For the text-containing cell, return its midpoint in (x, y) coordinate format. 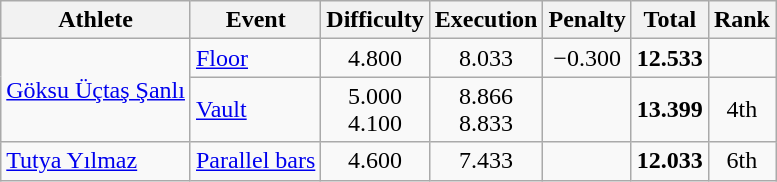
7.433 (486, 161)
−0.300 (587, 58)
8.033 (486, 58)
12.033 (670, 161)
Parallel bars (255, 161)
8.8668.833 (486, 110)
4th (742, 110)
4.800 (375, 58)
Vault (255, 110)
Execution (486, 20)
Tutya Yılmaz (96, 161)
12.533 (670, 58)
Event (255, 20)
Penalty (587, 20)
5.0004.100 (375, 110)
Göksu Üçtaş Şanlı (96, 90)
Total (670, 20)
6th (742, 161)
Floor (255, 58)
Difficulty (375, 20)
Rank (742, 20)
4.600 (375, 161)
13.399 (670, 110)
Athlete (96, 20)
